Locate the cell with the specified text and output its [X, Y] center coordinate. 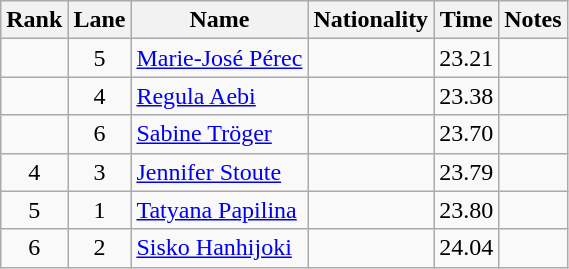
Name [220, 20]
23.79 [466, 172]
23.21 [466, 58]
23.38 [466, 96]
Nationality [371, 20]
23.80 [466, 210]
Jennifer Stoute [220, 172]
Marie-José Pérec [220, 58]
2 [100, 248]
24.04 [466, 248]
23.70 [466, 134]
Rank [34, 20]
Tatyana Papilina [220, 210]
1 [100, 210]
Notes [533, 20]
Time [466, 20]
Sabine Tröger [220, 134]
Lane [100, 20]
3 [100, 172]
Regula Aebi [220, 96]
Sisko Hanhijoki [220, 248]
